From the cell containing the given text, extract its center point as [X, Y] coordinate. 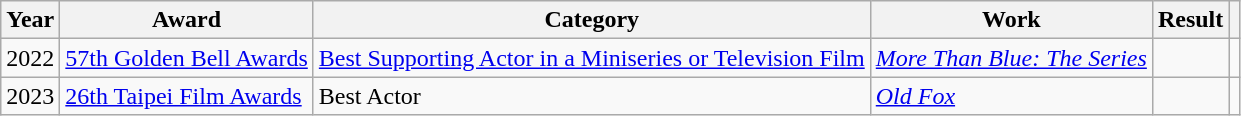
26th Taipei Film Awards [187, 96]
Best Supporting Actor in a Miniseries or Television Film [592, 58]
Old Fox [1011, 96]
Year [30, 20]
57th Golden Bell Awards [187, 58]
2023 [30, 96]
Work [1011, 20]
2022 [30, 58]
Category [592, 20]
More Than Blue: The Series [1011, 58]
Result [1190, 20]
Best Actor [592, 96]
Award [187, 20]
